Return [x, y] of the center of cell containing provided text 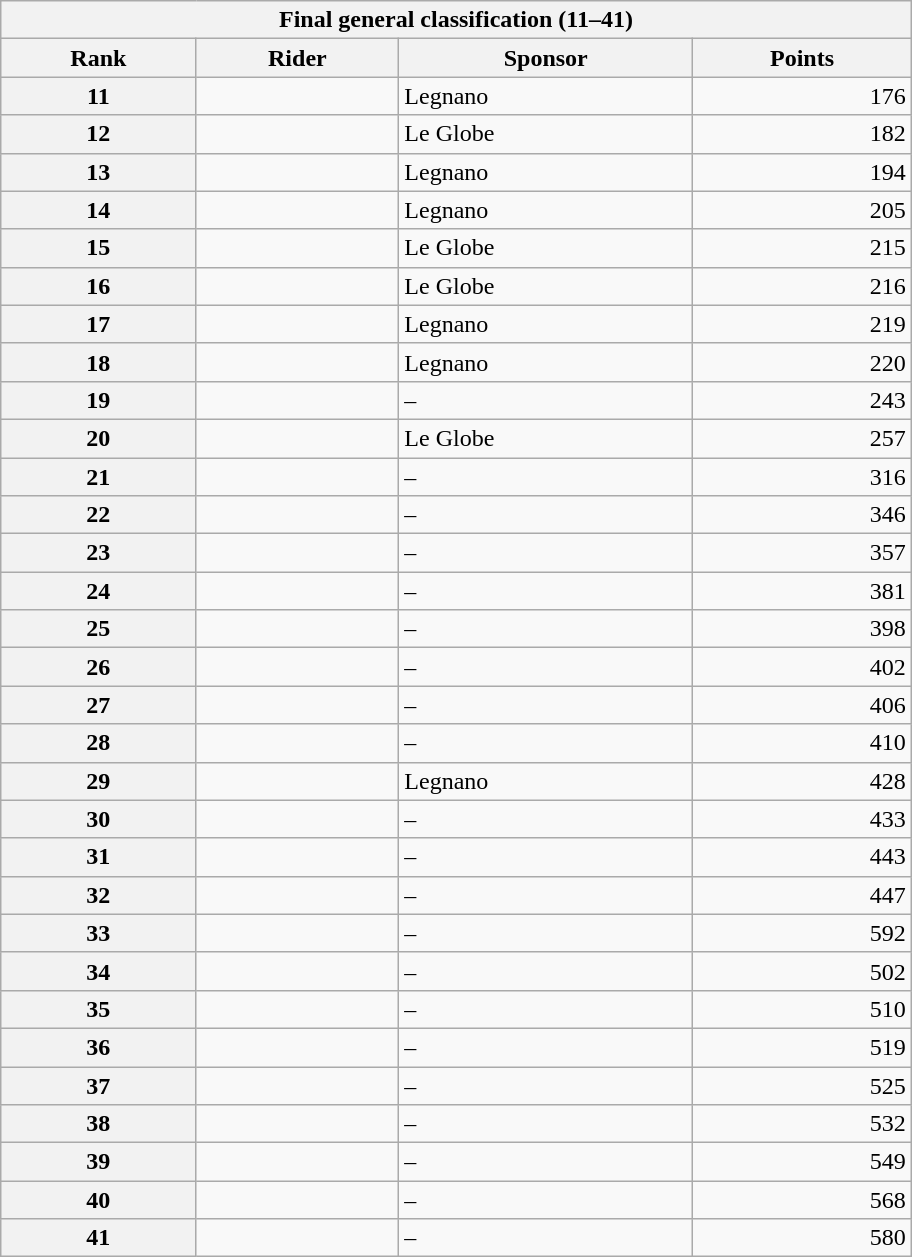
14 [98, 210]
15 [98, 248]
219 [802, 324]
257 [802, 438]
220 [802, 362]
443 [802, 857]
23 [98, 553]
11 [98, 96]
216 [802, 286]
502 [802, 971]
215 [802, 248]
32 [98, 895]
27 [98, 705]
316 [802, 477]
22 [98, 515]
568 [802, 1200]
592 [802, 933]
20 [98, 438]
39 [98, 1162]
18 [98, 362]
519 [802, 1047]
346 [802, 515]
410 [802, 743]
21 [98, 477]
447 [802, 895]
26 [98, 667]
34 [98, 971]
525 [802, 1085]
194 [802, 172]
31 [98, 857]
28 [98, 743]
41 [98, 1238]
36 [98, 1047]
37 [98, 1085]
182 [802, 134]
17 [98, 324]
532 [802, 1124]
176 [802, 96]
Final general classification (11–41) [456, 20]
19 [98, 400]
29 [98, 781]
33 [98, 933]
243 [802, 400]
402 [802, 667]
16 [98, 286]
510 [802, 1009]
13 [98, 172]
433 [802, 819]
38 [98, 1124]
Rank [98, 58]
30 [98, 819]
25 [98, 629]
428 [802, 781]
Sponsor [546, 58]
Points [802, 58]
357 [802, 553]
549 [802, 1162]
406 [802, 705]
35 [98, 1009]
381 [802, 591]
398 [802, 629]
205 [802, 210]
12 [98, 134]
580 [802, 1238]
Rider [298, 58]
24 [98, 591]
40 [98, 1200]
